Provide the (X, Y) coordinate of the cell's center where the given text is located.  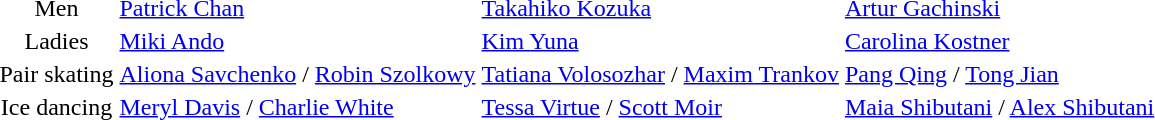
Kim Yuna (660, 41)
Miki Ando (298, 41)
Pang Qing / Tong Jian (999, 74)
Tatiana Volosozhar / Maxim Trankov (660, 74)
Carolina Kostner (999, 41)
Aliona Savchenko / Robin Szolkowy (298, 74)
